Pinpoint the cell where the given text exists, returning its (X, Y) midpoint coordinate. 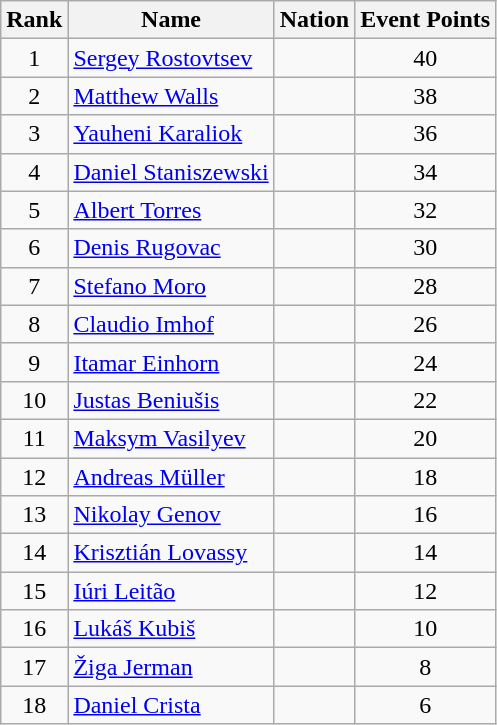
34 (426, 172)
Stefano Moro (171, 286)
Sergey Rostovtsev (171, 58)
2 (34, 96)
3 (34, 134)
26 (426, 324)
Maksym Vasilyev (171, 438)
36 (426, 134)
15 (34, 591)
24 (426, 362)
Žiga Jerman (171, 667)
22 (426, 400)
Nikolay Genov (171, 515)
Nation (314, 20)
30 (426, 248)
Daniel Staniszewski (171, 172)
Denis Rugovac (171, 248)
Yauheni Karaliok (171, 134)
1 (34, 58)
Name (171, 20)
7 (34, 286)
40 (426, 58)
Itamar Einhorn (171, 362)
Event Points (426, 20)
28 (426, 286)
4 (34, 172)
20 (426, 438)
Lukáš Kubiš (171, 629)
Matthew Walls (171, 96)
Krisztián Lovassy (171, 553)
17 (34, 667)
38 (426, 96)
32 (426, 210)
9 (34, 362)
Claudio Imhof (171, 324)
Daniel Crista (171, 705)
Iúri Leitão (171, 591)
11 (34, 438)
Albert Torres (171, 210)
5 (34, 210)
Andreas Müller (171, 477)
Rank (34, 20)
13 (34, 515)
Justas Beniušis (171, 400)
